Locate the cell with the specified text and output its (x, y) center coordinate. 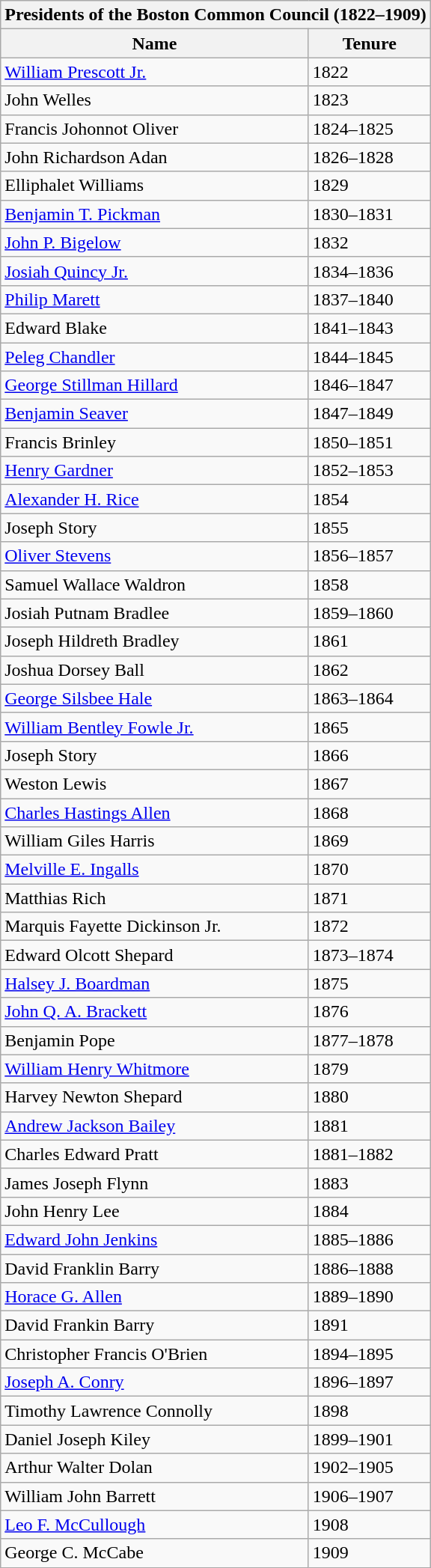
1867 (370, 784)
Peleg Chandler (154, 357)
1854 (370, 499)
1850–1851 (370, 442)
Philip Marett (154, 299)
1889–1890 (370, 1297)
1855 (370, 528)
1875 (370, 983)
1899–1901 (370, 1439)
1859–1860 (370, 613)
Josiah Putnam Bradlee (154, 613)
1883 (370, 1183)
Edward John Jenkins (154, 1239)
William Henry Whitmore (154, 1069)
David Frankin Barry (154, 1326)
1873–1874 (370, 955)
Benjamin Seaver (154, 414)
Christopher Francis O'Brien (154, 1354)
William John Barrett (154, 1496)
John Welles (154, 100)
Arthur Walter Dolan (154, 1468)
1884 (370, 1211)
1876 (370, 1012)
Henry Gardner (154, 471)
Tenure (370, 43)
1906–1907 (370, 1496)
1826–1828 (370, 157)
Benjamin T. Pickman (154, 214)
1902–1905 (370, 1468)
Josiah Quincy Jr. (154, 271)
Samuel Wallace Waldron (154, 585)
1877–1878 (370, 1040)
Marquis Fayette Dickinson Jr. (154, 927)
1881–1882 (370, 1154)
Weston Lewis (154, 784)
Matthias Rich (154, 898)
1898 (370, 1411)
1861 (370, 641)
1880 (370, 1097)
William Prescott Jr. (154, 72)
1891 (370, 1326)
Edward Olcott Shepard (154, 955)
1886–1888 (370, 1269)
1871 (370, 898)
1822 (370, 72)
George Silsbee Hale (154, 698)
1862 (370, 670)
1909 (370, 1553)
1837–1840 (370, 299)
John P. Bigelow (154, 242)
1824–1825 (370, 129)
1852–1853 (370, 471)
1829 (370, 186)
1881 (370, 1126)
1879 (370, 1069)
1830–1831 (370, 214)
Horace G. Allen (154, 1297)
1870 (370, 870)
Name (154, 43)
1856–1857 (370, 556)
1894–1895 (370, 1354)
1872 (370, 927)
David Franklin Barry (154, 1269)
1869 (370, 841)
Leo F. McCullough (154, 1525)
1885–1886 (370, 1239)
1823 (370, 100)
Joseph A. Conry (154, 1382)
1863–1864 (370, 698)
Charles Hastings Allen (154, 812)
1841–1843 (370, 328)
Joseph Hildreth Bradley (154, 641)
Melville E. Ingalls (154, 870)
Daniel Joseph Kiley (154, 1439)
Andrew Jackson Bailey (154, 1126)
Harvey Newton Shepard (154, 1097)
Joshua Dorsey Ball (154, 670)
Timothy Lawrence Connolly (154, 1411)
1908 (370, 1525)
Charles Edward Pratt (154, 1154)
1832 (370, 242)
1844–1845 (370, 357)
James Joseph Flynn (154, 1183)
Edward Blake (154, 328)
1868 (370, 812)
1847–1849 (370, 414)
1896–1897 (370, 1382)
1834–1836 (370, 271)
Benjamin Pope (154, 1040)
George C. McCabe (154, 1553)
John Henry Lee (154, 1211)
Oliver Stevens (154, 556)
Presidents of the Boston Common Council (1822–1909) (215, 15)
Francis Johonnot Oliver (154, 129)
John Richardson Adan (154, 157)
1866 (370, 755)
George Stillman Hillard (154, 385)
1865 (370, 727)
1846–1847 (370, 385)
Alexander H. Rice (154, 499)
Francis Brinley (154, 442)
William Giles Harris (154, 841)
William Bentley Fowle Jr. (154, 727)
Elliphalet Williams (154, 186)
Halsey J. Boardman (154, 983)
John Q. A. Brackett (154, 1012)
1858 (370, 585)
